For the text-containing cell, return its midpoint in [x, y] coordinate format. 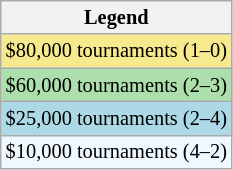
$10,000 tournaments (4–2) [116, 152]
Legend [116, 17]
$60,000 tournaments (2–3) [116, 85]
$80,000 tournaments (1–0) [116, 51]
$25,000 tournaments (2–4) [116, 118]
